Return the [X, Y] coordinate for the center point of the cell that contains the specified text.  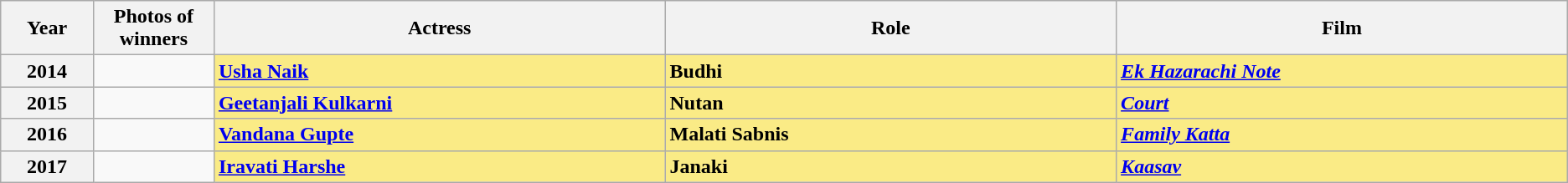
2016 [47, 135]
Budhi [891, 71]
Vandana Gupte [439, 135]
Family Katta [1342, 135]
Kaasav [1342, 166]
Malati Sabnis [891, 135]
Photos of winners [153, 28]
Geetanjali Kulkarni [439, 103]
Nutan [891, 103]
Usha Naik [439, 71]
Actress [439, 28]
Ek Hazarachi Note [1342, 71]
2017 [47, 166]
Film [1342, 28]
Iravati Harshe [439, 166]
Court [1342, 103]
Janaki [891, 166]
2014 [47, 71]
Year [47, 28]
2015 [47, 103]
Role [891, 28]
